Find where the given text appears and provide that cell's center as [X, Y] coordinate. 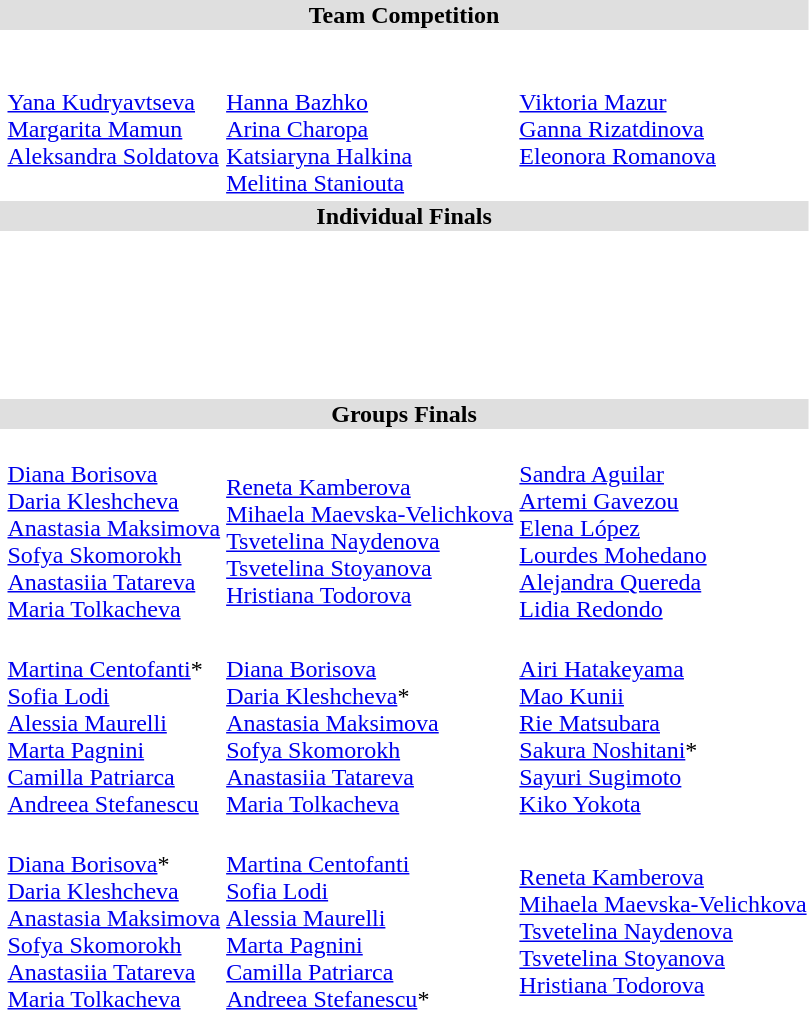
Airi HatakeyamaMao KuniiRie MatsubaraSakura Noshitani*Sayuri SugimotoKiko Yokota [663, 723]
Groups Finals [404, 414]
Martina Centofanti*Sofia LodiAlessia MaurelliMarta PagniniCamilla PatriarcaAndreea Stefanescu [114, 723]
Sandra AguilarArtemi GavezouElena LópezLourdes MohedanoAlejandra QueredaLidia Redondo [663, 528]
Individual Finals [404, 216]
Yana Kudryavtseva Margarita Mamun Aleksandra Soldatova [114, 116]
Reneta KamberovaMihaela Maevska-VelichkovaTsvetelina NaydenovaTsvetelina StoyanovaHristiana Todorova [370, 528]
Diana BorisovaDaria Kleshcheva*Anastasia MaksimovaSofya SkomorokhAnastasiia TatarevaMaria Tolkacheva [370, 723]
Team Competition [404, 15]
Diana BorisovaDaria KleshchevaAnastasia MaksimovaSofya SkomorokhAnastasiia TatarevaMaria Tolkacheva [114, 528]
Hanna Bazhko Arina Charopa Katsiaryna Halkina Melitina Staniouta [370, 116]
Viktoria Mazur Ganna Rizatdinova Eleonora Romanova [663, 116]
